Identify which cell holds the provided text, then report its [X, Y] central coordinate. 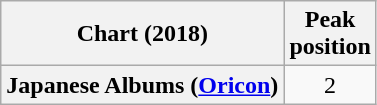
2 [330, 85]
Peakposition [330, 34]
Japanese Albums (Oricon) [142, 85]
Chart (2018) [142, 34]
